Find where the given text appears and provide that cell's center as [x, y] coordinate. 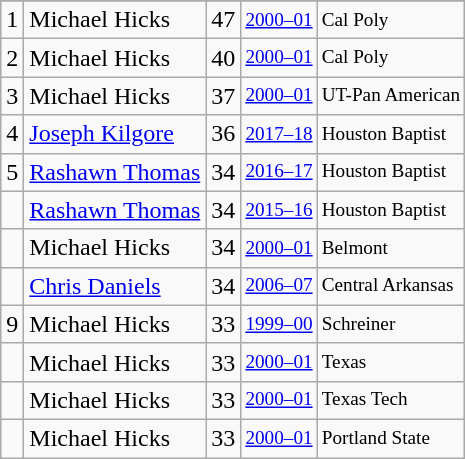
Portland State [391, 438]
2015–16 [279, 210]
Joseph Kilgore [115, 134]
Texas [391, 362]
2017–18 [279, 134]
2016–17 [279, 172]
9 [12, 324]
37 [224, 96]
2 [12, 58]
5 [12, 172]
Texas Tech [391, 400]
Central Arkansas [391, 286]
Belmont [391, 248]
47 [224, 20]
1999–00 [279, 324]
Chris Daniels [115, 286]
Schreiner [391, 324]
UT-Pan American [391, 96]
1 [12, 20]
4 [12, 134]
40 [224, 58]
2006–07 [279, 286]
3 [12, 96]
36 [224, 134]
